Pinpoint the cell where the given text exists, returning its (X, Y) midpoint coordinate. 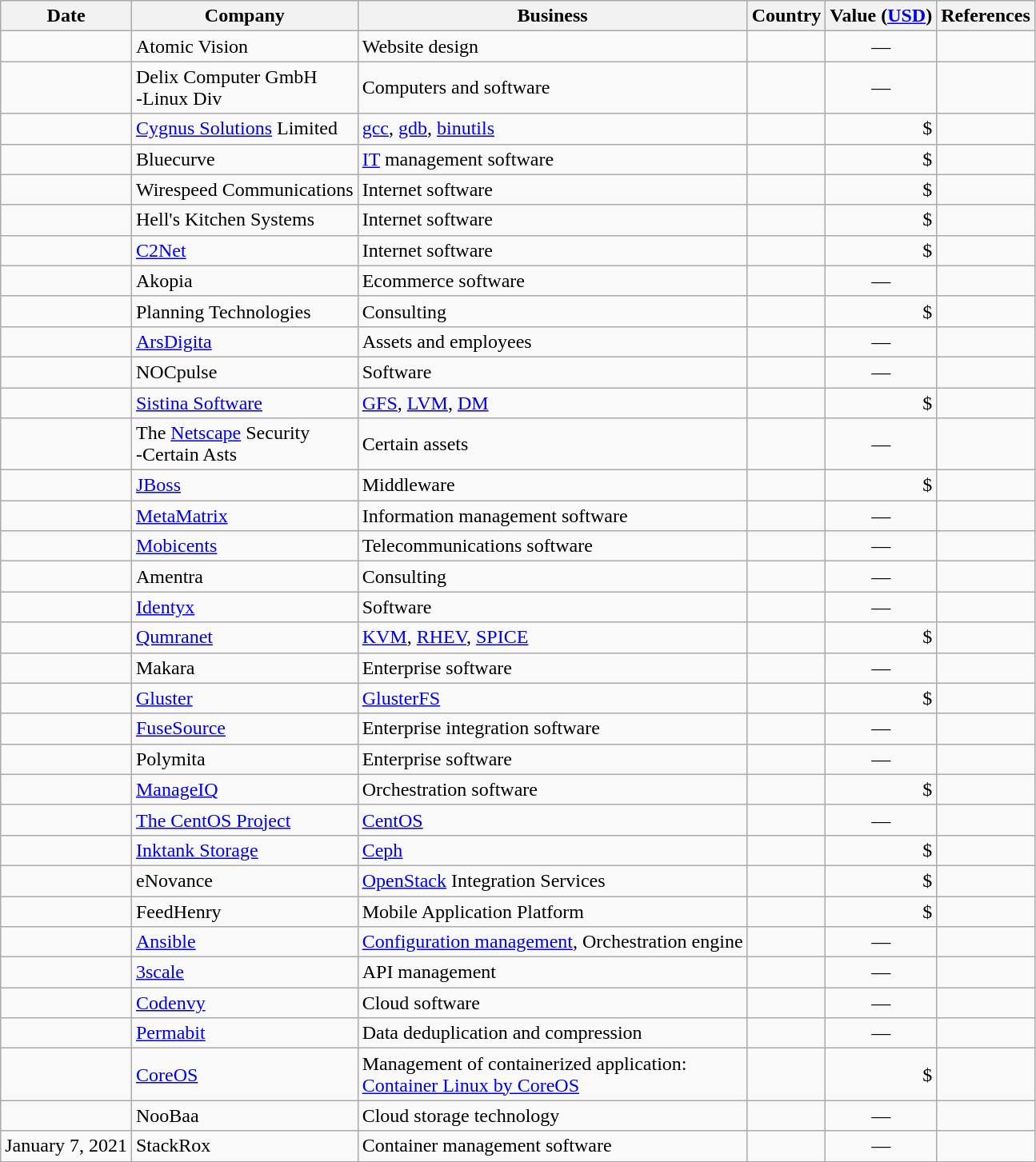
Akopia (245, 281)
Configuration management, Orchestration engine (552, 942)
Planning Technologies (245, 311)
Qumranet (245, 637)
Ceph (552, 850)
Cloud storage technology (552, 1116)
Inktank Storage (245, 850)
Atomic Vision (245, 46)
Assets and employees (552, 341)
References (986, 16)
Management of containerized application:Container Linux by CoreOS (552, 1075)
Cloud software (552, 1003)
Amentra (245, 577)
Identyx (245, 607)
Ansible (245, 942)
IT management software (552, 159)
The CentOS Project (245, 820)
Orchestration software (552, 789)
Information management software (552, 516)
Business (552, 16)
GFS, LVM, DM (552, 402)
Mobile Application Platform (552, 911)
Data deduplication and compression (552, 1033)
NooBaa (245, 1116)
Enterprise integration software (552, 729)
Delix Computer GmbH-Linux Div (245, 88)
OpenStack Integration Services (552, 880)
JBoss (245, 485)
ManageIQ (245, 789)
C2Net (245, 250)
gcc, gdb, binutils (552, 129)
Bluecurve (245, 159)
Certain assets (552, 445)
Mobicents (245, 546)
Company (245, 16)
Gluster (245, 698)
StackRox (245, 1146)
MetaMatrix (245, 516)
Makara (245, 668)
Hell's Kitchen Systems (245, 220)
Telecommunications software (552, 546)
Codenvy (245, 1003)
Middleware (552, 485)
KVM, RHEV, SPICE (552, 637)
NOCpulse (245, 372)
CoreOS (245, 1075)
Cygnus Solutions Limited (245, 129)
Ecommerce software (552, 281)
FuseSource (245, 729)
Permabit (245, 1033)
CentOS (552, 820)
ArsDigita (245, 341)
Polymita (245, 759)
Website design (552, 46)
Container management software (552, 1146)
Sistina Software (245, 402)
The Netscape Security-Certain Asts (245, 445)
FeedHenry (245, 911)
Date (66, 16)
Computers and software (552, 88)
Country (786, 16)
3scale (245, 972)
Wirespeed Communications (245, 190)
eNovance (245, 880)
API management (552, 972)
Value (USD) (882, 16)
GlusterFS (552, 698)
January 7, 2021 (66, 1146)
